Return the (X, Y) coordinate for the center point of the cell that contains the specified text.  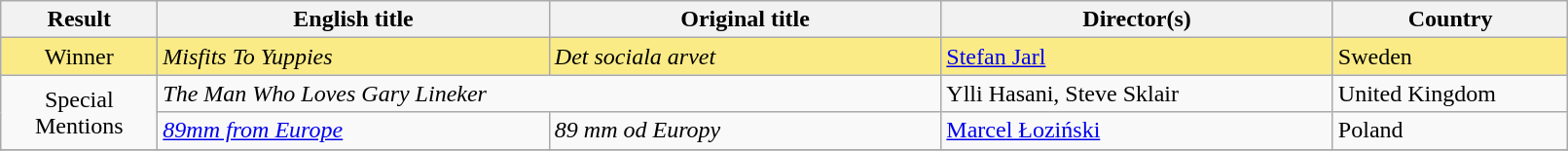
Misfits To Yuppies (354, 57)
89mm from Europe (354, 131)
The Man Who Loves Gary Lineker (549, 94)
Winner (80, 57)
Result (80, 19)
Poland (1450, 131)
Special Mentions (80, 112)
United Kingdom (1450, 94)
Stefan Jarl (1137, 57)
Original title (746, 19)
Det sociala arvet (746, 57)
Country (1450, 19)
Marcel Łoziński (1137, 131)
Director(s) (1137, 19)
English title (354, 19)
Ylli Hasani, Steve Sklair (1137, 94)
89 mm od Europy (746, 131)
Sweden (1450, 57)
